Capture the cell that displays the provided text and extract its (x, y) central coordinate. 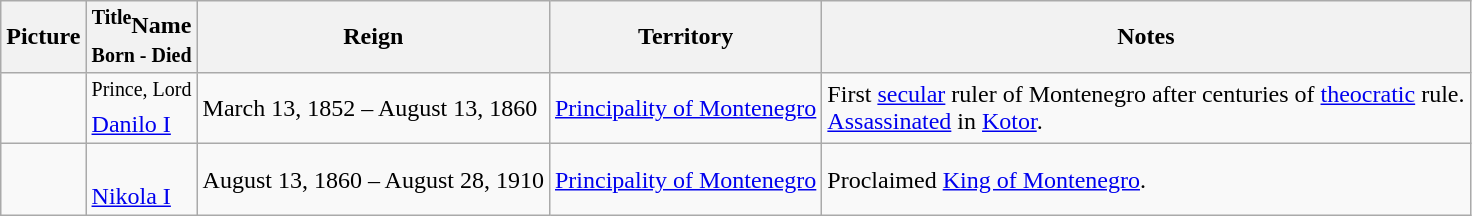
Reign (373, 37)
Nikola I (142, 180)
First secular ruler of Montenegro after centuries of theocratic rule. Assassinated in Kotor. (1146, 108)
Proclaimed King of Montenegro. (1146, 180)
Prince, LordDanilo I (142, 108)
Notes (1146, 37)
TitleNameBorn - Died (142, 37)
August 13, 1860 – August 28, 1910 (373, 180)
Picture (44, 37)
Territory (685, 37)
March 13, 1852 – August 13, 1860 (373, 108)
